From the cell containing the given text, extract its center point as (x, y) coordinate. 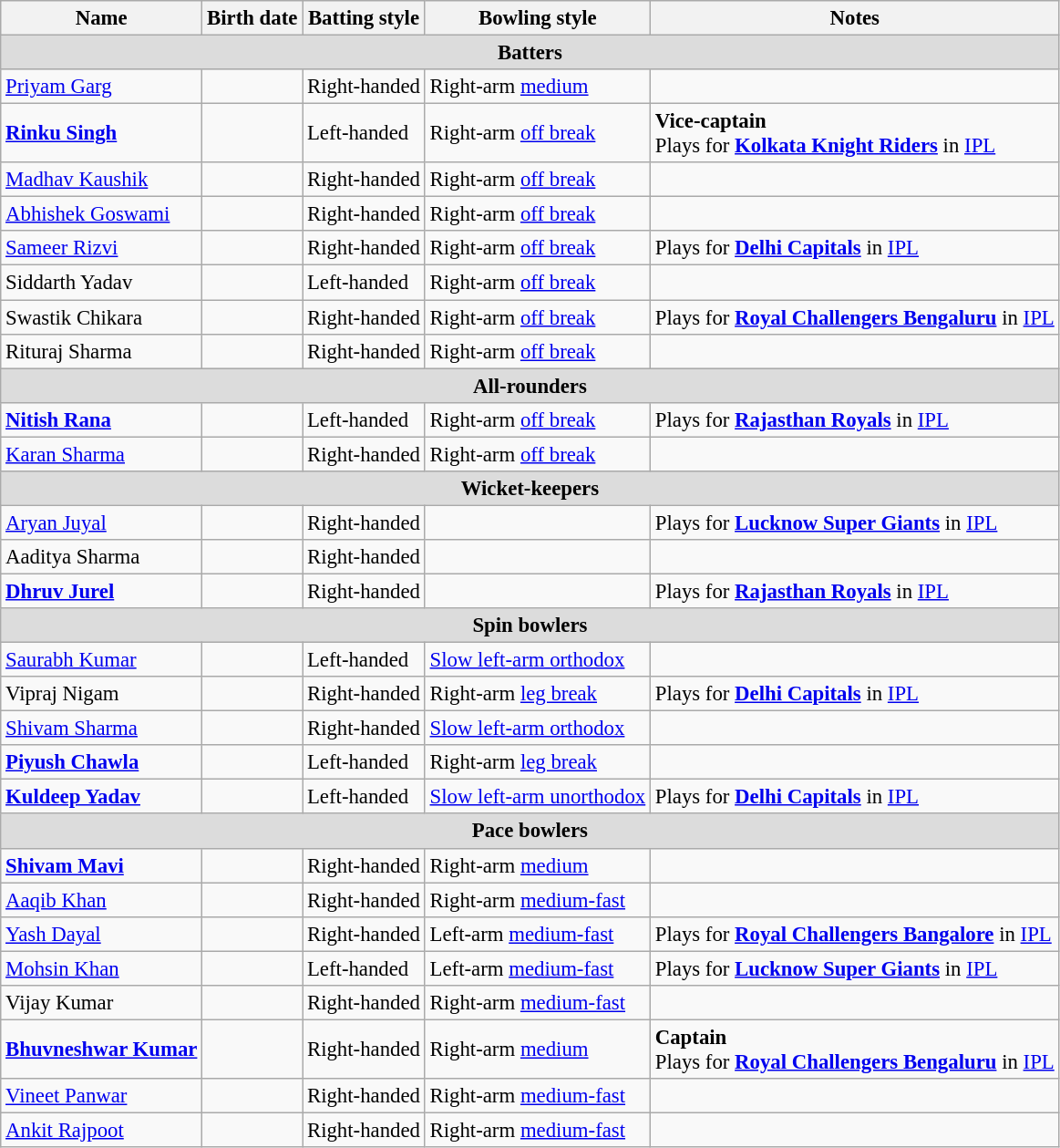
Saurabh Kumar (102, 660)
Mohsin Khan (102, 968)
Batters (530, 53)
Vineet Panwar (102, 1096)
Vijay Kumar (102, 1003)
Pace bowlers (530, 832)
Aaditya Sharma (102, 557)
Sameer Rizvi (102, 249)
Karan Sharma (102, 454)
Name (102, 18)
Rituraj Sharma (102, 351)
Batting style (365, 18)
Bowling style (538, 18)
Plays for Royal Challengers Bangalore in IPL (855, 934)
Captain Plays for Royal Challengers Bengaluru in IPL (855, 1049)
Spin bowlers (530, 626)
Aaqib Khan (102, 900)
Priyam Garg (102, 87)
Piyush Chawla (102, 762)
Dhruv Jurel (102, 591)
Bhuvneshwar Kumar (102, 1049)
Plays for Royal Challengers Bengaluru in IPL (855, 317)
Madhav Kaushik (102, 180)
Kuldeep Yadav (102, 797)
Slow left-arm unorthodox (538, 797)
Wicket-keepers (530, 489)
Nitish Rana (102, 419)
Swastik Chikara (102, 317)
Notes (855, 18)
Yash Dayal (102, 934)
Vipraj Nigam (102, 694)
All-rounders (530, 386)
Siddarth Yadav (102, 283)
Ankit Rajpoot (102, 1130)
Shivam Sharma (102, 729)
Abhishek Goswami (102, 214)
Aryan Juyal (102, 522)
Rinku Singh (102, 133)
Birth date (252, 18)
Shivam Mavi (102, 865)
Vice-captain Plays for Kolkata Knight Riders in IPL (855, 133)
